From the cell containing the given text, extract its center point as [X, Y] coordinate. 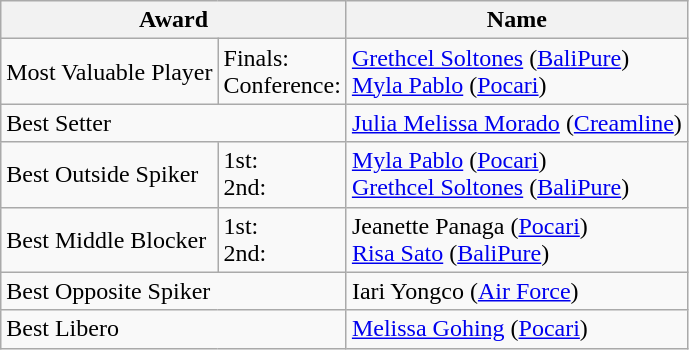
Most Valuable Player [110, 72]
Best Opposite Spiker [174, 291]
Melissa Gohing (Pocari) [516, 329]
Myla Pablo (Pocari) Grethcel Soltones (BaliPure) [516, 174]
Grethcel Soltones (BaliPure) Myla Pablo (Pocari) [516, 72]
Best Outside Spiker [110, 174]
Finals:Conference: [282, 72]
Julia Melissa Morado (Creamline) [516, 123]
Iari Yongco (Air Force) [516, 291]
Best Setter [174, 123]
Best Libero [174, 329]
Award [174, 20]
Best Middle Blocker [110, 240]
Name [516, 20]
Jeanette Panaga (Pocari) Risa Sato (BaliPure) [516, 240]
